For the text-containing cell, return its midpoint in (X, Y) coordinate format. 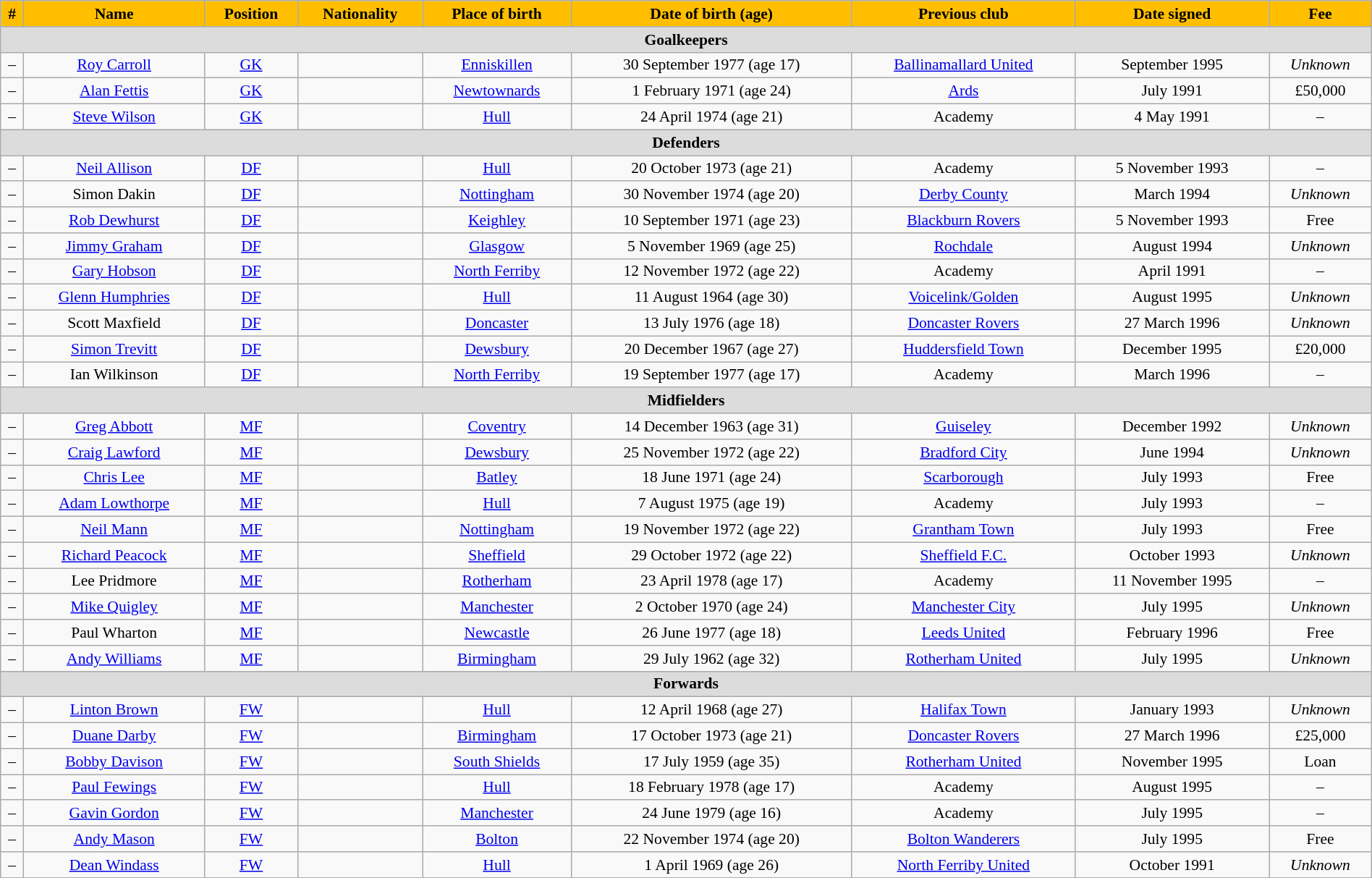
February 1996 (1172, 633)
30 November 1974 (age 20) (711, 195)
Greg Abbott (114, 426)
Midfielders (686, 401)
18 June 1971 (age 24) (711, 478)
Voicelink/Golden (963, 297)
October 1993 (1172, 555)
Manchester City (963, 607)
12 November 1972 (age 22) (711, 271)
Adam Lowthorpe (114, 504)
December 1995 (1172, 349)
1 February 1971 (age 24) (711, 91)
Chris Lee (114, 478)
Bolton Wanderers (963, 839)
Leeds United (963, 633)
11 November 1995 (1172, 581)
January 1993 (1172, 710)
Nationality (360, 14)
Alan Fettis (114, 91)
Richard Peacock (114, 555)
23 April 1978 (age 17) (711, 581)
Goalkeepers (686, 40)
25 November 1972 (age 22) (711, 452)
12 April 1968 (age 27) (711, 710)
Paul Fewings (114, 788)
Doncaster (496, 324)
Position (252, 14)
Glasgow (496, 246)
Grantham Town (963, 530)
17 July 1959 (age 35) (711, 761)
29 October 1972 (age 22) (711, 555)
December 1992 (1172, 426)
Derby County (963, 195)
Gavin Gordon (114, 814)
17 October 1973 (age 21) (711, 736)
5 November 1969 (age 25) (711, 246)
Simon Trevitt (114, 349)
Sheffield (496, 555)
Duane Darby (114, 736)
Newtownards (496, 91)
July 1991 (1172, 91)
Forwards (686, 684)
24 April 1974 (age 21) (711, 117)
Gary Hobson (114, 271)
20 October 1973 (age 21) (711, 169)
£20,000 (1321, 349)
Andy Mason (114, 839)
19 September 1977 (age 17) (711, 375)
Name (114, 14)
26 June 1977 (age 18) (711, 633)
Roy Carroll (114, 65)
March 1994 (1172, 195)
Place of birth (496, 14)
10 September 1971 (age 23) (711, 220)
November 1995 (1172, 761)
20 December 1967 (age 27) (711, 349)
Simon Dakin (114, 195)
Neil Mann (114, 530)
Glenn Humphries (114, 297)
Craig Lawford (114, 452)
Steve Wilson (114, 117)
Linton Brown (114, 710)
Paul Wharton (114, 633)
April 1991 (1172, 271)
Neil Allison (114, 169)
2 October 1970 (age 24) (711, 607)
Sheffield F.C. (963, 555)
South Shields (496, 761)
£25,000 (1321, 736)
Mike Quigley (114, 607)
October 1991 (1172, 865)
Rob Dewhurst (114, 220)
North Ferriby United (963, 865)
29 July 1962 (age 32) (711, 659)
Lee Pridmore (114, 581)
Ards (963, 91)
Scott Maxfield (114, 324)
Bradford City (963, 452)
30 September 1977 (age 17) (711, 65)
March 1996 (1172, 375)
Ballinamallard United (963, 65)
22 November 1974 (age 20) (711, 839)
Bobby Davison (114, 761)
18 February 1978 (age 17) (711, 788)
Previous club (963, 14)
Rotherham (496, 581)
Fee (1321, 14)
Dean Windass (114, 865)
Scarborough (963, 478)
Jimmy Graham (114, 246)
Loan (1321, 761)
14 December 1963 (age 31) (711, 426)
Keighley (496, 220)
Enniskillen (496, 65)
19 November 1972 (age 22) (711, 530)
Date of birth (age) (711, 14)
Guiseley (963, 426)
1 April 1969 (age 26) (711, 865)
£50,000 (1321, 91)
4 May 1991 (1172, 117)
Ian Wilkinson (114, 375)
24 June 1979 (age 16) (711, 814)
Date signed (1172, 14)
Newcastle (496, 633)
7 August 1975 (age 19) (711, 504)
Batley (496, 478)
# (12, 14)
Halifax Town (963, 710)
Bolton (496, 839)
June 1994 (1172, 452)
September 1995 (1172, 65)
Andy Williams (114, 659)
Huddersfield Town (963, 349)
August 1994 (1172, 246)
Coventry (496, 426)
Defenders (686, 143)
Blackburn Rovers (963, 220)
Rochdale (963, 246)
11 August 1964 (age 30) (711, 297)
13 July 1976 (age 18) (711, 324)
